Extract the (x, y) coordinate from the center of the cell holding the provided text.  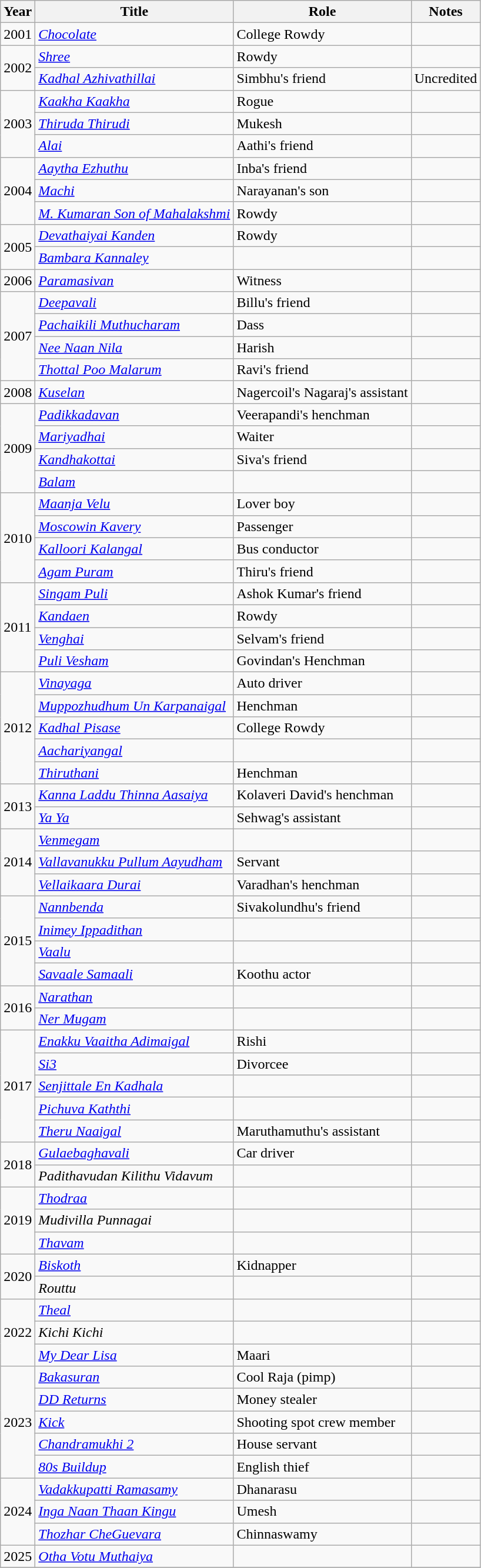
Enakku Vaaitha Adimaigal (134, 1042)
Passenger (322, 526)
Rogue (322, 101)
Kandhakottai (134, 459)
Senjittale En Kadhala (134, 1086)
Uncredited (446, 79)
2011 (18, 627)
Kalloori Kalangal (134, 549)
Year (18, 12)
Ya Ya (134, 818)
Thodraa (134, 1198)
2025 (18, 1556)
Maanja Velu (134, 504)
Simbhu's friend (322, 79)
DD Returns (134, 1400)
Bakasuran (134, 1377)
Theal (134, 1310)
Mukesh (322, 124)
Billu's friend (322, 303)
Shree (134, 56)
Auto driver (322, 683)
2009 (18, 448)
Balam (134, 482)
Kaakha Kaakha (134, 101)
Notes (446, 12)
2022 (18, 1332)
2002 (18, 68)
Kuselan (134, 392)
Dhanarasu (322, 1489)
English thief (322, 1467)
Rishi (322, 1042)
Biskoth (134, 1265)
Thozhar CheGuevara (134, 1534)
Nee Naan Nila (134, 348)
Waiter (322, 437)
Inimey Ippadithan (134, 929)
Mariyadhai (134, 437)
Kadhal Pisase (134, 728)
Inba's friend (322, 168)
Sivakolundhu's friend (322, 907)
Agam Puram (134, 571)
Aachariyangal (134, 750)
Pachaikili Muthucharam (134, 325)
Kandaen (134, 616)
Venghai (134, 638)
Si3 (134, 1064)
Narayanan's son (322, 191)
Selvam's friend (322, 638)
Venmegam (134, 840)
Paramasivan (134, 281)
2001 (18, 34)
Divorcee (322, 1064)
2019 (18, 1220)
Thiruthani (134, 773)
Nannbenda (134, 907)
Thavam (134, 1243)
2006 (18, 281)
Puli Vesham (134, 661)
Aathi's friend (322, 146)
Varadhan's henchman (322, 885)
House servant (322, 1444)
Chandramukhi 2 (134, 1444)
2008 (18, 392)
Ashok Kumar's friend (322, 593)
Aaytha Ezhuthu (134, 168)
Narathan (134, 997)
2012 (18, 728)
Govindan's Henchman (322, 661)
Servant (322, 862)
Koothu actor (322, 974)
Cool Raja (pimp) (322, 1377)
80s Buildup (134, 1467)
2010 (18, 538)
Thottal Poo Malarum (134, 370)
2004 (18, 191)
Padikkadavan (134, 415)
Role (322, 12)
Thiruda Thirudi (134, 124)
Siva's friend (322, 459)
Lover boy (322, 504)
Inga Naan Thaan Kingu (134, 1512)
Car driver (322, 1153)
Machi (134, 191)
2023 (18, 1422)
2015 (18, 940)
Harish (322, 348)
Umesh (322, 1512)
2016 (18, 1008)
Padithavudan Kilithu Vidavum (134, 1176)
Nagercoil's Nagaraj's assistant (322, 392)
2005 (18, 246)
2007 (18, 336)
Kichi Kichi (134, 1332)
2024 (18, 1512)
Chinnaswamy (322, 1534)
Vinayaga (134, 683)
Witness (322, 281)
Thiru's friend (322, 571)
Routtu (134, 1287)
Shooting spot crew member (322, 1422)
Kidnapper (322, 1265)
My Dear Lisa (134, 1355)
2014 (18, 862)
Kanna Laddu Thinna Aasaiya (134, 795)
Dass (322, 325)
Ner Mugam (134, 1019)
2003 (18, 124)
Vallavanukku Pullum Aayudham (134, 862)
Sehwag's assistant (322, 818)
Ravi's friend (322, 370)
Kadhal Azhivathillai (134, 79)
Moscowin Kavery (134, 526)
Singam Puli (134, 593)
Savaale Samaali (134, 974)
2018 (18, 1165)
Veerapandi's henchman (322, 415)
Title (134, 12)
Kick (134, 1422)
Theru Naaigal (134, 1131)
Devathaiyai Kanden (134, 235)
Bambara Kannaley (134, 258)
Maari (322, 1355)
Money stealer (322, 1400)
2017 (18, 1086)
Muppozhudhum Un Karpanaigal (134, 706)
Deepavali (134, 303)
Vellaikaara Durai (134, 885)
Otha Votu Muthaiya (134, 1556)
Vadakkupatti Ramasamy (134, 1489)
Pichuva Kaththi (134, 1109)
M. Kumaran Son of Mahalakshmi (134, 213)
Alai (134, 146)
Chocolate (134, 34)
Maruthamuthu's assistant (322, 1131)
Kolaveri David's henchman (322, 795)
2013 (18, 806)
Gulaebaghavali (134, 1153)
2020 (18, 1276)
Vaalu (134, 952)
Bus conductor (322, 549)
Mudivilla Punnagai (134, 1220)
